For the text-containing cell, return its midpoint in (x, y) coordinate format. 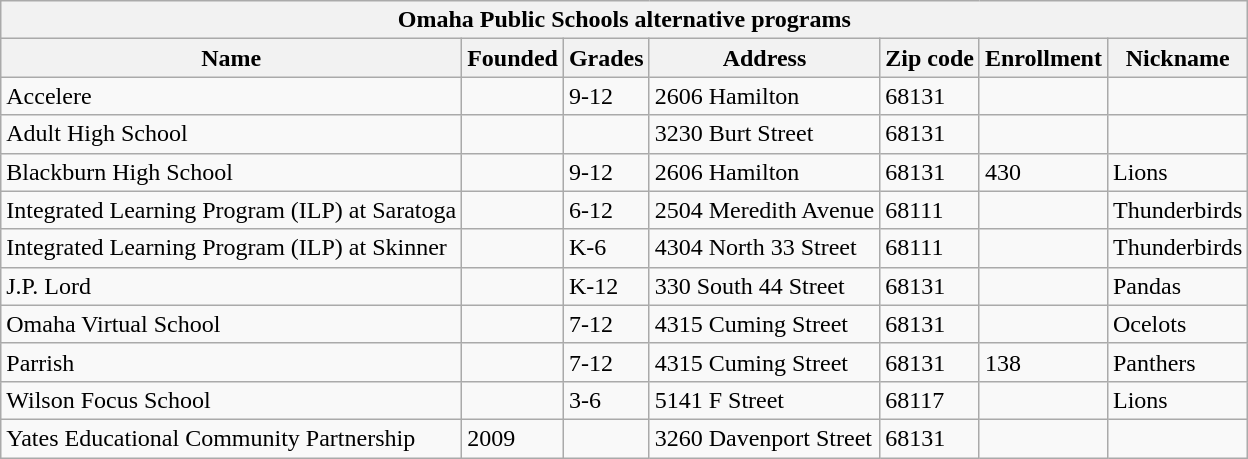
3260 Davenport Street (764, 438)
Wilson Focus School (232, 400)
Blackburn High School (232, 172)
Yates Educational Community Partnership (232, 438)
Integrated Learning Program (ILP) at Saratoga (232, 210)
Parrish (232, 362)
Integrated Learning Program (ILP) at Skinner (232, 248)
K-6 (606, 248)
3230 Burt Street (764, 134)
Omaha Virtual School (232, 324)
Ocelots (1177, 324)
Name (232, 58)
5141 F Street (764, 400)
Pandas (1177, 286)
Grades (606, 58)
138 (1043, 362)
Accelere (232, 96)
Enrollment (1043, 58)
Nickname (1177, 58)
Zip code (930, 58)
Address (764, 58)
Founded (513, 58)
6-12 (606, 210)
4304 North 33 Street (764, 248)
Panthers (1177, 362)
Omaha Public Schools alternative programs (624, 20)
430 (1043, 172)
K-12 (606, 286)
J.P. Lord (232, 286)
68117 (930, 400)
2504 Meredith Avenue (764, 210)
3-6 (606, 400)
330 South 44 Street (764, 286)
2009 (513, 438)
Adult High School (232, 134)
